Locate the cell with the specified text and output its [x, y] center coordinate. 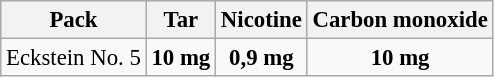
Eckstein No. 5 [74, 58]
Nicotine [262, 20]
Tar [180, 20]
Pack [74, 20]
Carbon monoxide [400, 20]
0,9 mg [262, 58]
